Return the (x, y) coordinate for the center point of the cell that contains the specified text.  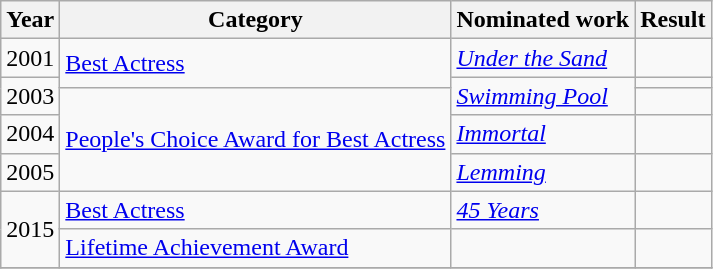
2015 (30, 229)
Nominated work (543, 20)
2005 (30, 172)
2001 (30, 58)
Lifetime Achievement Award (256, 248)
45 Years (543, 210)
Swimming Pool (543, 96)
Result (673, 20)
2003 (30, 96)
Under the Sand (543, 58)
2004 (30, 134)
Lemming (543, 172)
People's Choice Award for Best Actress (256, 140)
Immortal (543, 134)
Category (256, 20)
Year (30, 20)
